Find where the given text appears and provide that cell's center as [x, y] coordinate. 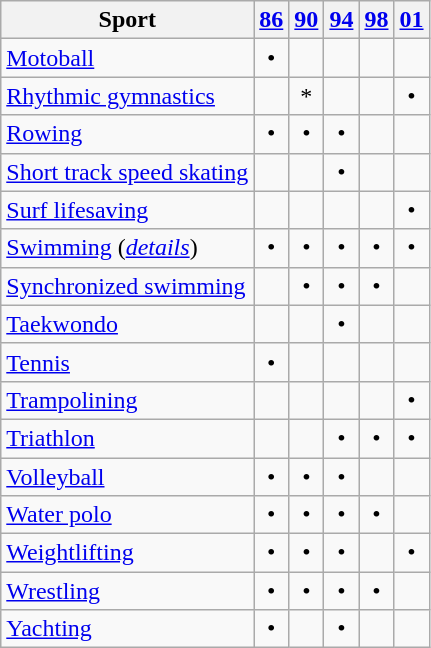
* [306, 96]
Rhythmic gymnastics [128, 96]
94 [342, 20]
01 [412, 20]
90 [306, 20]
Wrestling [128, 591]
Weightlifting [128, 553]
Sport [128, 20]
Surf lifesaving [128, 210]
Short track speed skating [128, 172]
Triathlon [128, 438]
Synchronized swimming [128, 286]
Swimming (details) [128, 248]
Volleyball [128, 477]
Tennis [128, 362]
Trampolining [128, 400]
Yachting [128, 629]
Rowing [128, 134]
Taekwondo [128, 324]
86 [272, 20]
Motoball [128, 58]
Water polo [128, 515]
98 [376, 20]
